Detect which cell encompasses the target text, then output its (X, Y) center coordinate. 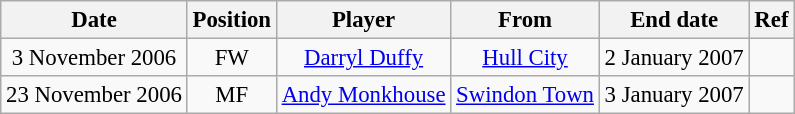
Player (363, 20)
Andy Monkhouse (363, 95)
Ref (772, 20)
23 November 2006 (94, 95)
Darryl Duffy (363, 58)
End date (674, 20)
From (525, 20)
Swindon Town (525, 95)
3 January 2007 (674, 95)
Hull City (525, 58)
3 November 2006 (94, 58)
FW (232, 58)
2 January 2007 (674, 58)
Position (232, 20)
Date (94, 20)
MF (232, 95)
